From the cell containing the given text, extract its center point as (X, Y) coordinate. 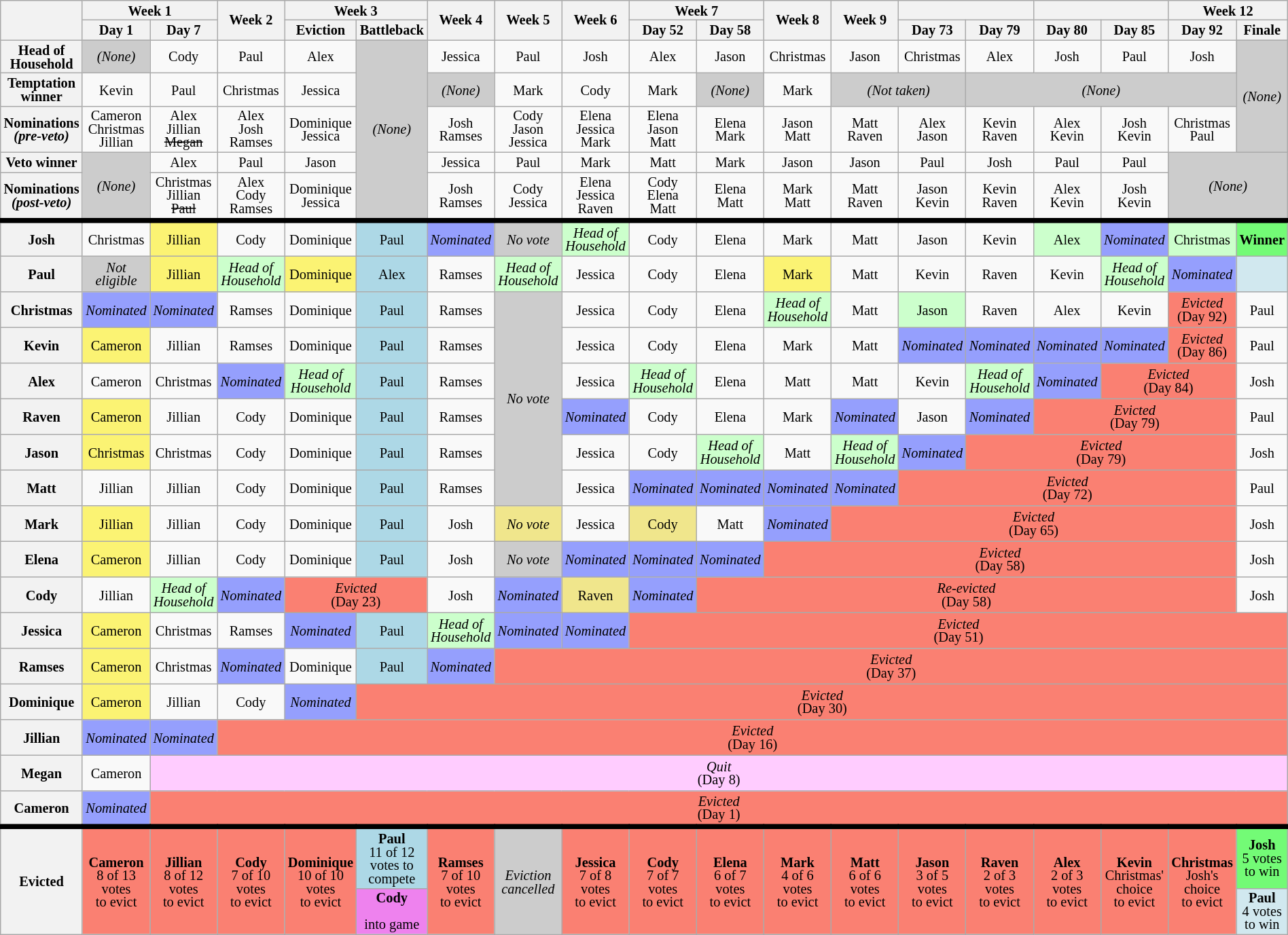
Day 92 (1202, 30)
AlexJason (932, 129)
Week 5 (529, 20)
ChristmasPaul (1202, 129)
JasonKevin (932, 196)
Week 12 (1228, 10)
DominiqueJessica (321, 129)
Day 79 (1000, 30)
ChristmasJosh's choiceto evict (1202, 880)
Re-evicted(Day 58) (966, 594)
Week 1 (149, 10)
ElenaJasonMatt (663, 129)
CodyJasonJessica (529, 129)
Week 8 (798, 20)
Week 2 (251, 20)
Week 6 (595, 20)
ElenaMatt (730, 196)
Raven2 of 3votesto evict (1000, 880)
Evicted (42, 880)
Battleback (392, 30)
Cody7 of 7votesto evict (663, 880)
Josh5 votesto win (1262, 857)
Evicted(Day 72) (1068, 488)
Nominations(post-veto) (42, 196)
Week 7 (696, 10)
Quit(Day 8) (719, 773)
ElenaJessicaRaven (595, 196)
Week 3 (356, 10)
Jason3 of 5votesto evict (932, 880)
Paul4 votesto win (1262, 911)
(Not taken) (899, 90)
Nominations(pre-veto) (42, 129)
Elena6 of 7votesto evict (730, 880)
Jessica7 of 8votesto evict (595, 880)
AlexJillianMegan (183, 129)
CodyJessica (529, 196)
Evicted(Day 92) (1202, 309)
Day 58 (730, 30)
CameronChristmasJillian (115, 129)
Evictioncancelled (529, 880)
Day 1 (115, 30)
Evicted(Day 37) (891, 665)
Day 52 (663, 30)
Jillian8 of 12votesto evict (183, 880)
ElenaMark (730, 129)
Matt6 of 6votesto evict (865, 880)
Cody7 of 10votesto evict (251, 880)
AlexJoshRamses (251, 129)
Cameron8 of 13votesto evict (115, 880)
Day 80 (1067, 30)
Christmas JillianPaul (183, 196)
Evicted(Day 23) (356, 594)
Day 73 (932, 30)
MarkMatt (798, 196)
Noteligible (115, 274)
Paul11 of 12votes tocompete (392, 857)
Evicted(Day 51) (959, 630)
CodyElenaMatt (663, 196)
Dominique10 of 10votesto evict (321, 880)
Codyinto game (392, 911)
Finale (1262, 30)
Alex CodyRamses (251, 196)
Dominique Jessica (321, 196)
Day 85 (1134, 30)
Week 4 (461, 20)
Winner (1262, 238)
Mark4 of 6votesto evict (798, 880)
Evicted(Day 1) (719, 808)
Megan (42, 773)
Temptationwinner (42, 90)
Evicted(Day 58) (1000, 559)
Evicted(Day 84) (1168, 380)
Evicted(Day 65) (1034, 523)
KevinChristmas' choiceto evict (1134, 880)
Day 7 (183, 30)
ElenaJessicaMark (595, 129)
Evicted(Day 86) (1202, 345)
Week 9 (865, 20)
Evicted(Day 16) (753, 737)
Evicted(Day 30) (822, 701)
JasonMatt (798, 129)
Eviction (321, 30)
Ramses7 of 10votesto evict (461, 880)
Veto winner (42, 162)
Alex2 of 3votesto evict (1067, 880)
